Scan for the cell matching the given text and deliver its (x, y) coordinate at center. 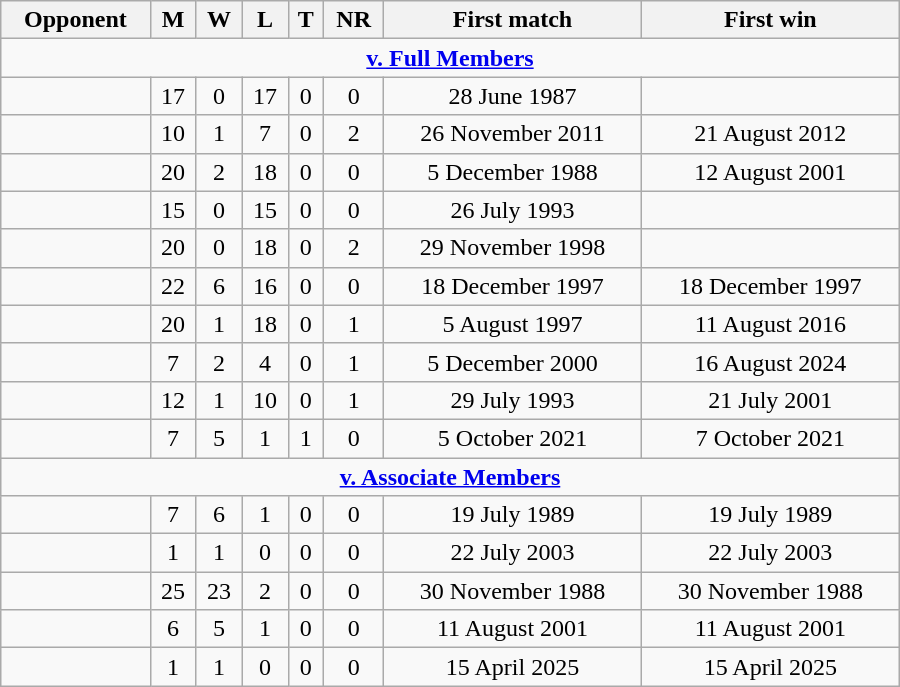
T (306, 20)
26 July 1993 (513, 210)
4 (265, 362)
7 October 2021 (770, 438)
26 November 2011 (513, 134)
25 (173, 591)
29 November 1998 (513, 248)
16 August 2024 (770, 362)
5 October 2021 (513, 438)
23 (219, 591)
12 (173, 400)
28 June 1987 (513, 96)
v. Full Members (450, 58)
21 August 2012 (770, 134)
5 December 2000 (513, 362)
21 July 2001 (770, 400)
L (265, 20)
M (173, 20)
First match (513, 20)
5 August 1997 (513, 324)
First win (770, 20)
11 August 2016 (770, 324)
12 August 2001 (770, 172)
NR (354, 20)
5 December 1988 (513, 172)
v. Associate Members (450, 477)
Opponent (76, 20)
W (219, 20)
16 (265, 286)
22 (173, 286)
29 July 1993 (513, 400)
